Search for the cell housing the specified text and yield its (x, y) center coordinate. 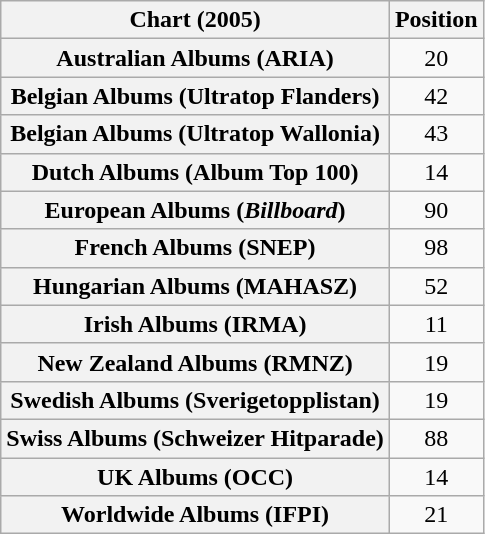
Hungarian Albums (MAHASZ) (196, 286)
98 (436, 248)
Dutch Albums (Album Top 100) (196, 172)
21 (436, 515)
UK Albums (OCC) (196, 477)
52 (436, 286)
French Albums (SNEP) (196, 248)
Worldwide Albums (IFPI) (196, 515)
20 (436, 58)
43 (436, 134)
90 (436, 210)
Chart (2005) (196, 20)
Belgian Albums (Ultratop Wallonia) (196, 134)
Belgian Albums (Ultratop Flanders) (196, 96)
42 (436, 96)
Position (436, 20)
European Albums (Billboard) (196, 210)
Australian Albums (ARIA) (196, 58)
Swedish Albums (Sverigetopplistan) (196, 400)
88 (436, 438)
Swiss Albums (Schweizer Hitparade) (196, 438)
11 (436, 324)
New Zealand Albums (RMNZ) (196, 362)
Irish Albums (IRMA) (196, 324)
